For the text-containing cell, return its midpoint in (X, Y) coordinate format. 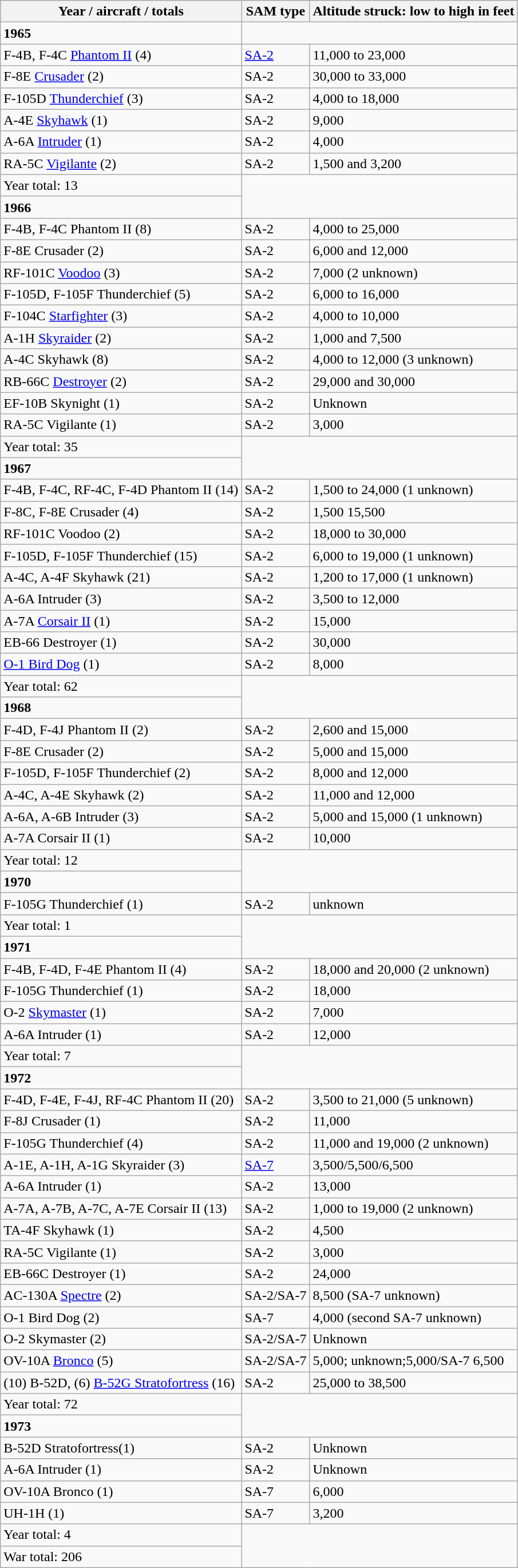
6,000 (413, 1491)
6,000 and 12,000 (413, 250)
RF-101C Voodoo (2) (121, 534)
F-4B, F-4C, RF-4C, F-4D Phantom II (14) (121, 490)
3,200 (413, 1513)
3,500 to 21,000 (5 unknown) (413, 1100)
F-105D Thunderchief (3) (121, 98)
11,000 to 23,000 (413, 55)
Year total: 7 (121, 1056)
1973 (121, 1426)
8,500 (SA-7 unknown) (413, 1295)
30,000 (413, 643)
8,000 (413, 664)
30,000 to 33,000 (413, 77)
9,000 (413, 120)
Year total: 62 (121, 686)
F-105G Thunderchief (4) (121, 1143)
Year / aircraft / totals (121, 11)
F-4B, F-4D, F-4E Phantom II (4) (121, 969)
4,000 to 18,000 (413, 98)
Year total: 12 (121, 860)
5,000 and 15,000 (413, 751)
2,600 and 15,000 (413, 730)
Year total: 13 (121, 185)
A-1E, A-1H, A-1G Skyraider (3) (121, 1165)
EF-10B Skynight (1) (121, 403)
A-6A Intruder (3) (121, 599)
Year total: 35 (121, 447)
1967 (121, 468)
F-4B, F-4C Phantom II (4) (121, 55)
1965 (121, 33)
F-104C Starfighter (3) (121, 316)
4,000 (second SA-7 unknown) (413, 1317)
11,000 and 19,000 (2 unknown) (413, 1143)
4,000 to 25,000 (413, 229)
A-6A, A-6B Intruder (3) (121, 817)
F-4D, F-4E, F-4J, RF-4C Phantom II (20) (121, 1100)
7,000 (2 unknown) (413, 273)
4,000 to 12,000 (3 unknown) (413, 360)
TA-4F Skyhawk (1) (121, 1230)
29,000 and 30,000 (413, 381)
AC-130A Spectre (2) (121, 1295)
4,500 (413, 1230)
OV-10A Bronco (5) (121, 1361)
Year total: 4 (121, 1535)
1,500 and 3,200 (413, 164)
1,500 15,500 (413, 512)
1971 (121, 947)
1,500 to 24,000 (1 unknown) (413, 490)
A-1H Skyraider (2) (121, 338)
War total: 206 (121, 1557)
F-4D, F-4J Phantom II (2) (121, 730)
A-4E Skyhawk (1) (121, 120)
F-105D, F-105F Thunderchief (2) (121, 773)
13,000 (413, 1187)
A-4C, A-4E Skyhawk (2) (121, 795)
F-105D, F-105F Thunderchief (15) (121, 555)
A-7A, A-7B, A-7C, A-7E Corsair II (13) (121, 1208)
F-105D, F-105F Thunderchief (5) (121, 295)
1,000 to 19,000 (2 unknown) (413, 1208)
A-4C Skyhawk (8) (121, 360)
F-4B, F-4C Phantom II (8) (121, 229)
Year total: 1 (121, 925)
5,000 and 15,000 (1 unknown) (413, 817)
B-52D Stratofortress(1) (121, 1448)
RA-5C Vigilante (2) (121, 164)
11,000 and 12,000 (413, 795)
10,000 (413, 838)
18,000 to 30,000 (413, 534)
EB-66C Destroyer (1) (121, 1273)
EB-66 Destroyer (1) (121, 643)
RB-66C Destroyer (2) (121, 381)
6,000 to 19,000 (1 unknown) (413, 555)
18,000 and 20,000 (2 unknown) (413, 969)
SAM type (276, 11)
F-8C, F-8E Crusader (4) (121, 512)
1,000 and 7,500 (413, 338)
24,000 (413, 1273)
18,000 (413, 991)
3,500 to 12,000 (413, 599)
5,000; unknown;5,000/SA-7 6,500 (413, 1361)
UH-1H (1) (121, 1513)
O-2 Skymaster (1) (121, 1013)
1,200 to 17,000 (1 unknown) (413, 577)
F-8J Crusader (1) (121, 1121)
1972 (121, 1078)
3,500/5,500/6,500 (413, 1165)
25,000 to 38,500 (413, 1383)
Year total: 72 (121, 1404)
4,000 (413, 142)
7,000 (413, 1013)
1970 (121, 882)
O-1 Bird Dog (1) (121, 664)
4,000 to 10,000 (413, 316)
15,000 (413, 620)
1966 (121, 207)
11,000 (413, 1121)
(10) B-52D, (6) B-52G Stratofortress (16) (121, 1383)
8,000 and 12,000 (413, 773)
RF-101C Voodoo (3) (121, 273)
Altitude struck: low to high in feet (413, 11)
O-2 Skymaster (2) (121, 1339)
12,000 (413, 1034)
A-4C, A-4F Skyhawk (21) (121, 577)
unknown (413, 904)
OV-10A Bronco (1) (121, 1491)
O-1 Bird Dog (2) (121, 1317)
6,000 to 16,000 (413, 295)
1968 (121, 708)
